Find where the given text appears and provide that cell's center as [X, Y] coordinate. 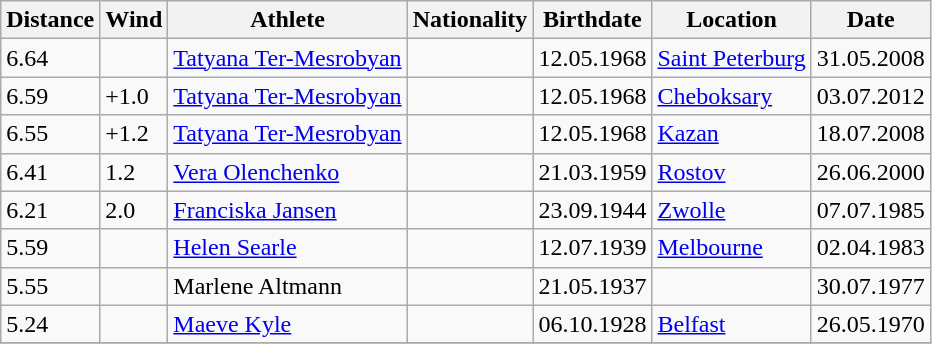
6.21 [50, 210]
07.07.1985 [870, 210]
26.06.2000 [870, 172]
21.05.1937 [592, 286]
Cheboksary [732, 96]
03.07.2012 [870, 96]
Location [732, 20]
5.55 [50, 286]
06.10.1928 [592, 324]
Belfast [732, 324]
Wind [134, 20]
Helen Searle [288, 248]
6.64 [50, 58]
18.07.2008 [870, 134]
1.2 [134, 172]
5.24 [50, 324]
Franciska Jansen [288, 210]
31.05.2008 [870, 58]
Rostov [732, 172]
23.09.1944 [592, 210]
Maeve Kyle [288, 324]
Zwolle [732, 210]
Athlete [288, 20]
Nationality [470, 20]
6.41 [50, 172]
30.07.1977 [870, 286]
Melbourne [732, 248]
2.0 [134, 210]
5.59 [50, 248]
6.59 [50, 96]
Distance [50, 20]
Marlene Altmann [288, 286]
21.03.1959 [592, 172]
12.07.1939 [592, 248]
26.05.1970 [870, 324]
Saint Peterburg [732, 58]
6.55 [50, 134]
Date [870, 20]
Birthdate [592, 20]
+1.0 [134, 96]
Kazan [732, 134]
02.04.1983 [870, 248]
Vera Olenchenko [288, 172]
+1.2 [134, 134]
